From the cell containing the given text, extract its center point as (X, Y) coordinate. 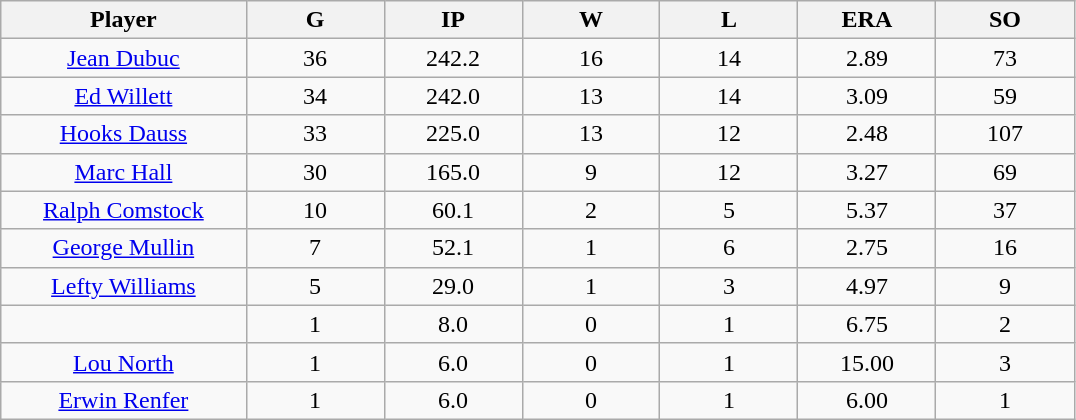
Marc Hall (124, 172)
59 (1005, 96)
SO (1005, 20)
7 (315, 248)
242.0 (453, 96)
52.1 (453, 248)
Ed Willett (124, 96)
34 (315, 96)
L (729, 20)
15.00 (867, 362)
36 (315, 58)
37 (1005, 210)
IP (453, 20)
225.0 (453, 134)
Player (124, 20)
33 (315, 134)
10 (315, 210)
165.0 (453, 172)
George Mullin (124, 248)
Lou North (124, 362)
8.0 (453, 324)
Erwin Renfer (124, 400)
3.27 (867, 172)
5.37 (867, 210)
30 (315, 172)
Ralph Comstock (124, 210)
G (315, 20)
242.2 (453, 58)
2.48 (867, 134)
ERA (867, 20)
3.09 (867, 96)
6 (729, 248)
2.89 (867, 58)
Jean Dubuc (124, 58)
29.0 (453, 286)
Lefty Williams (124, 286)
W (591, 20)
6.75 (867, 324)
4.97 (867, 286)
Hooks Dauss (124, 134)
69 (1005, 172)
107 (1005, 134)
60.1 (453, 210)
73 (1005, 58)
2.75 (867, 248)
6.00 (867, 400)
